Determine the [x, y] coordinate at the center of the cell enclosing the given text.  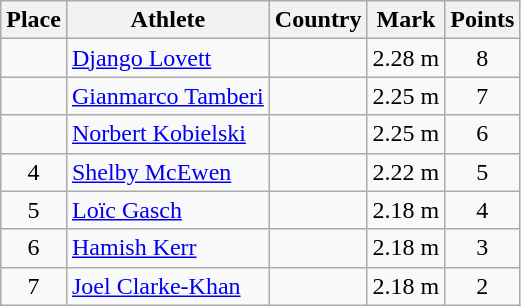
2.28 m [406, 58]
2 [482, 286]
Norbert Kobielski [168, 134]
3 [482, 248]
Gianmarco Tamberi [168, 96]
Django Lovett [168, 58]
Loïc Gasch [168, 210]
8 [482, 58]
Hamish Kerr [168, 248]
2.22 m [406, 172]
Athlete [168, 20]
Points [482, 20]
Country [318, 20]
Joel Clarke-Khan [168, 286]
Shelby McEwen [168, 172]
Place [34, 20]
Mark [406, 20]
